Detect which cell encompasses the target text, then output its [X, Y] center coordinate. 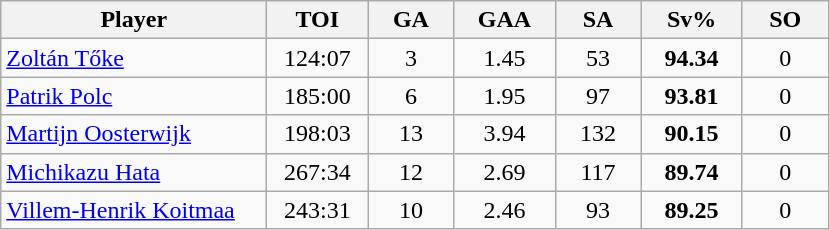
198:03 [318, 134]
89.74 [692, 172]
89.25 [692, 210]
1.45 [504, 58]
124:07 [318, 58]
132 [598, 134]
Player [134, 20]
13 [411, 134]
93.81 [692, 96]
185:00 [318, 96]
1.95 [504, 96]
10 [411, 210]
Zoltán Tőke [134, 58]
2.69 [504, 172]
243:31 [318, 210]
94.34 [692, 58]
93 [598, 210]
3.94 [504, 134]
53 [598, 58]
GA [411, 20]
SA [598, 20]
Villem-Henrik Koitmaa [134, 210]
Sv% [692, 20]
Martijn Oosterwijk [134, 134]
6 [411, 96]
267:34 [318, 172]
GAA [504, 20]
117 [598, 172]
97 [598, 96]
Michikazu Hata [134, 172]
TOI [318, 20]
12 [411, 172]
Patrik Polc [134, 96]
90.15 [692, 134]
3 [411, 58]
2.46 [504, 210]
SO [785, 20]
